Find where the given text appears and provide that cell's center as (X, Y) coordinate. 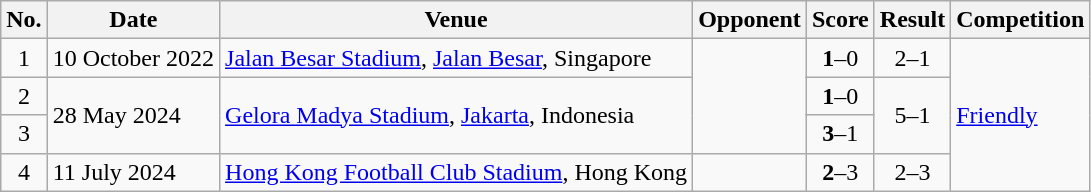
Friendly (1020, 115)
Gelora Madya Stadium, Jakarta, Indonesia (456, 115)
No. (24, 20)
Competition (1020, 20)
10 October 2022 (133, 58)
2 (24, 96)
4 (24, 172)
3–1 (840, 134)
1 (24, 58)
Opponent (750, 20)
Score (840, 20)
3 (24, 134)
28 May 2024 (133, 115)
Result (912, 20)
5–1 (912, 115)
Date (133, 20)
Hong Kong Football Club Stadium, Hong Kong (456, 172)
Venue (456, 20)
Jalan Besar Stadium, Jalan Besar, Singapore (456, 58)
2–1 (912, 58)
11 July 2024 (133, 172)
